Detect which cell encompasses the target text, then output its (x, y) center coordinate. 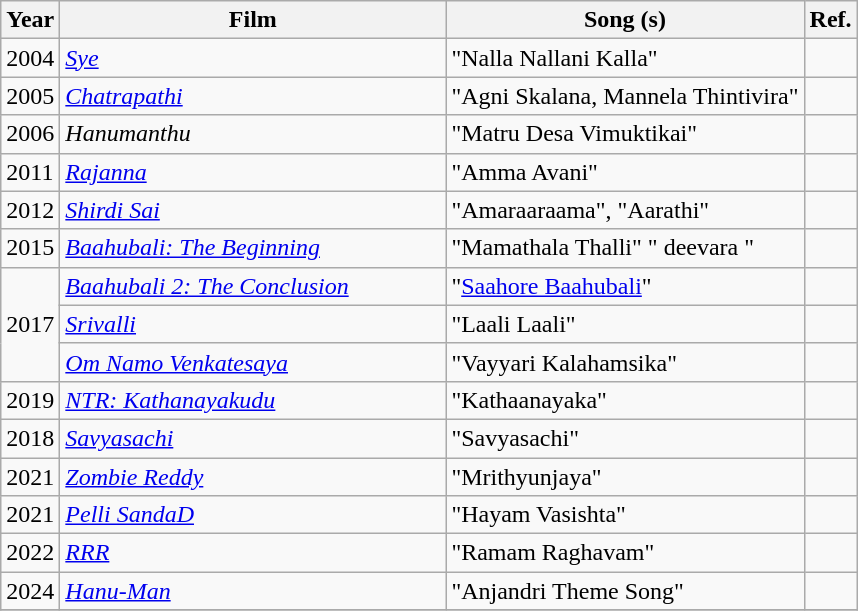
Chatrapathi (253, 96)
Zombie Reddy (253, 477)
Hanu-Man (253, 591)
2017 (30, 324)
Baahubali: The Beginning (253, 248)
Srivalli (253, 324)
"Vayyari Kalahamsika" (625, 362)
"Hayam Vasishta" (625, 515)
"Amaraaraama", "Aarathi" (625, 210)
"Amma Avani" (625, 172)
"Savyasachi" (625, 438)
2024 (30, 591)
Om Namo Venkatesaya (253, 362)
"Anjandri Theme Song" (625, 591)
2015 (30, 248)
2005 (30, 96)
"Ramam Raghavam" (625, 553)
Film (253, 20)
2011 (30, 172)
2022 (30, 553)
Ref. (830, 20)
"Nalla Nallani Kalla" (625, 58)
RRR (253, 553)
2019 (30, 400)
NTR: Kathanayakudu (253, 400)
Hanumanthu (253, 134)
"Mamathala Thalli" " deevara " (625, 248)
Sye (253, 58)
"Agni Skalana, Mannela Thintivira" (625, 96)
2006 (30, 134)
2018 (30, 438)
"Laali Laali" (625, 324)
Year (30, 20)
"Kathaanayaka" (625, 400)
Shirdi Sai (253, 210)
2012 (30, 210)
Baahubali 2: The Conclusion (253, 286)
Pelli SandaD (253, 515)
2004 (30, 58)
Song (s) (625, 20)
"Mrithyunjaya" (625, 477)
"Matru Desa Vimuktikai" (625, 134)
Savyasachi (253, 438)
Rajanna (253, 172)
"Saahore Baahubali" (625, 286)
